Scan for the cell matching the given text and deliver its (x, y) coordinate at center. 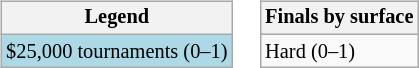
Legend (116, 18)
Finals by surface (339, 18)
$25,000 tournaments (0–1) (116, 51)
Hard (0–1) (339, 51)
